Determine the [X, Y] coordinate at the center of the cell enclosing the given text.  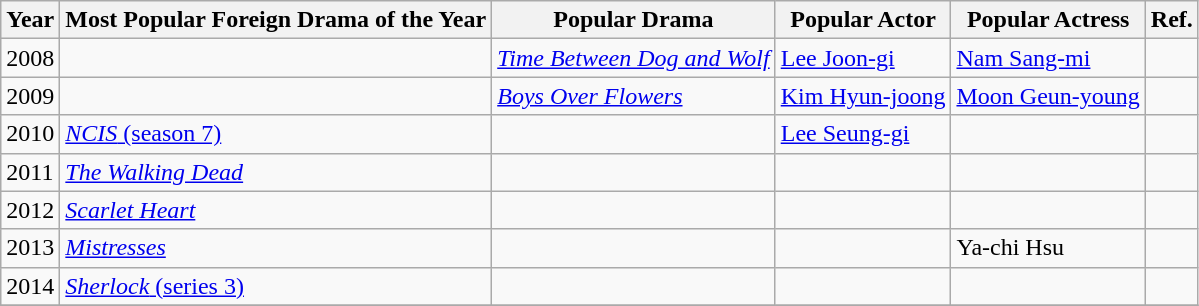
Scarlet Heart [276, 210]
Lee Seung-gi [863, 134]
2012 [30, 210]
2013 [30, 248]
Ya-chi Hsu [1048, 248]
Nam Sang-mi [1048, 58]
Time Between Dog and Wolf [634, 58]
Most Popular Foreign Drama of the Year [276, 20]
2010 [30, 134]
Lee Joon-gi [863, 58]
Popular Actor [863, 20]
Popular Drama [634, 20]
2008 [30, 58]
Kim Hyun-joong [863, 96]
Popular Actress [1048, 20]
Mistresses [276, 248]
Year [30, 20]
Sherlock (series 3) [276, 286]
Moon Geun-young [1048, 96]
NCIS (season 7) [276, 134]
Boys Over Flowers [634, 96]
Ref. [1172, 20]
The Walking Dead [276, 172]
2011 [30, 172]
2009 [30, 96]
2014 [30, 286]
